Identify which cell holds the provided text, then report its (X, Y) central coordinate. 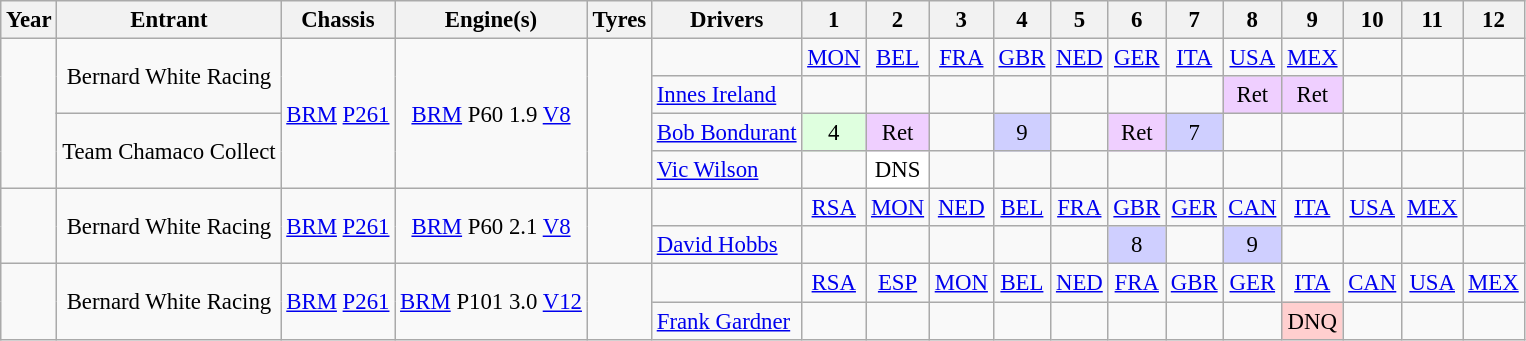
BRM P101 3.0 V12 (491, 302)
2 (898, 20)
BRM P60 1.9 V8 (491, 114)
Vic Wilson (726, 170)
Engine(s) (491, 20)
BRM P60 2.1 V8 (491, 226)
DNQ (1312, 321)
Drivers (726, 20)
6 (1136, 20)
Frank Gardner (726, 321)
3 (961, 20)
11 (1432, 20)
DNS (898, 170)
12 (1494, 20)
Tyres (619, 20)
Year (29, 20)
Bob Bondurant (726, 133)
Innes Ireland (726, 95)
David Hobbs (726, 245)
Chassis (338, 20)
Entrant (169, 20)
10 (1372, 20)
5 (1080, 20)
1 (834, 20)
Team Chamaco Collect (169, 152)
ESP (898, 283)
